Find where the given text appears and provide that cell's center as [x, y] coordinate. 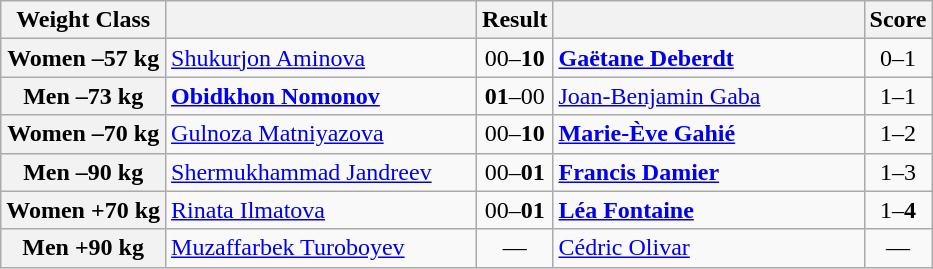
Rinata Ilmatova [322, 210]
Weight Class [84, 20]
Muzaffarbek Turoboyev [322, 248]
Result [515, 20]
Gaëtane Deberdt [708, 58]
Léa Fontaine [708, 210]
1–2 [898, 134]
Men –90 kg [84, 172]
Men +90 kg [84, 248]
Score [898, 20]
Gulnoza Matniyazova [322, 134]
Men –73 kg [84, 96]
0–1 [898, 58]
1–1 [898, 96]
Women –57 kg [84, 58]
Obidkhon Nomonov [322, 96]
Women –70 kg [84, 134]
Shukurjon Aminova [322, 58]
Women +70 kg [84, 210]
Joan-Benjamin Gaba [708, 96]
Shermukhammad Jandreev [322, 172]
Marie-Ève Gahié [708, 134]
1–4 [898, 210]
01–00 [515, 96]
Cédric Olivar [708, 248]
Francis Damier [708, 172]
1–3 [898, 172]
